Return (x, y) of the center of cell containing provided text 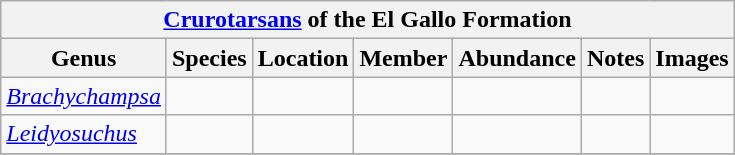
Member (404, 58)
Notes (615, 58)
Abundance (517, 58)
Images (692, 58)
Genus (84, 58)
Brachychampsa (84, 96)
Crurotarsans of the El Gallo Formation (368, 20)
Leidyosuchus (84, 134)
Location (303, 58)
Species (209, 58)
